Return [x, y] of the center of cell containing provided text 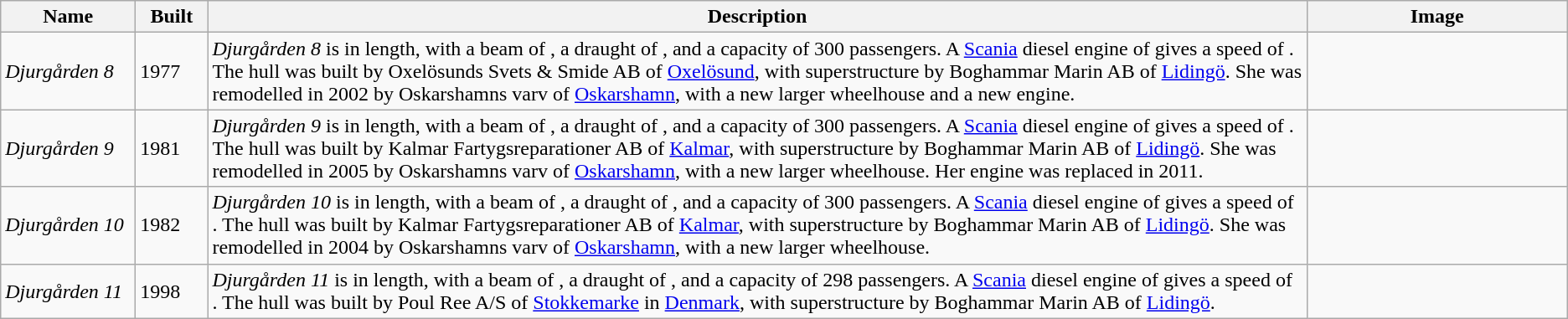
1998 [172, 291]
Name [69, 17]
Built [172, 17]
1981 [172, 148]
Djurgården 8 [69, 71]
1982 [172, 225]
Djurgården 9 [69, 148]
Djurgården 11 [69, 291]
Djurgården 10 [69, 225]
Image [1437, 17]
1977 [172, 71]
Description [757, 17]
